For the text-containing cell, return its midpoint in [x, y] coordinate format. 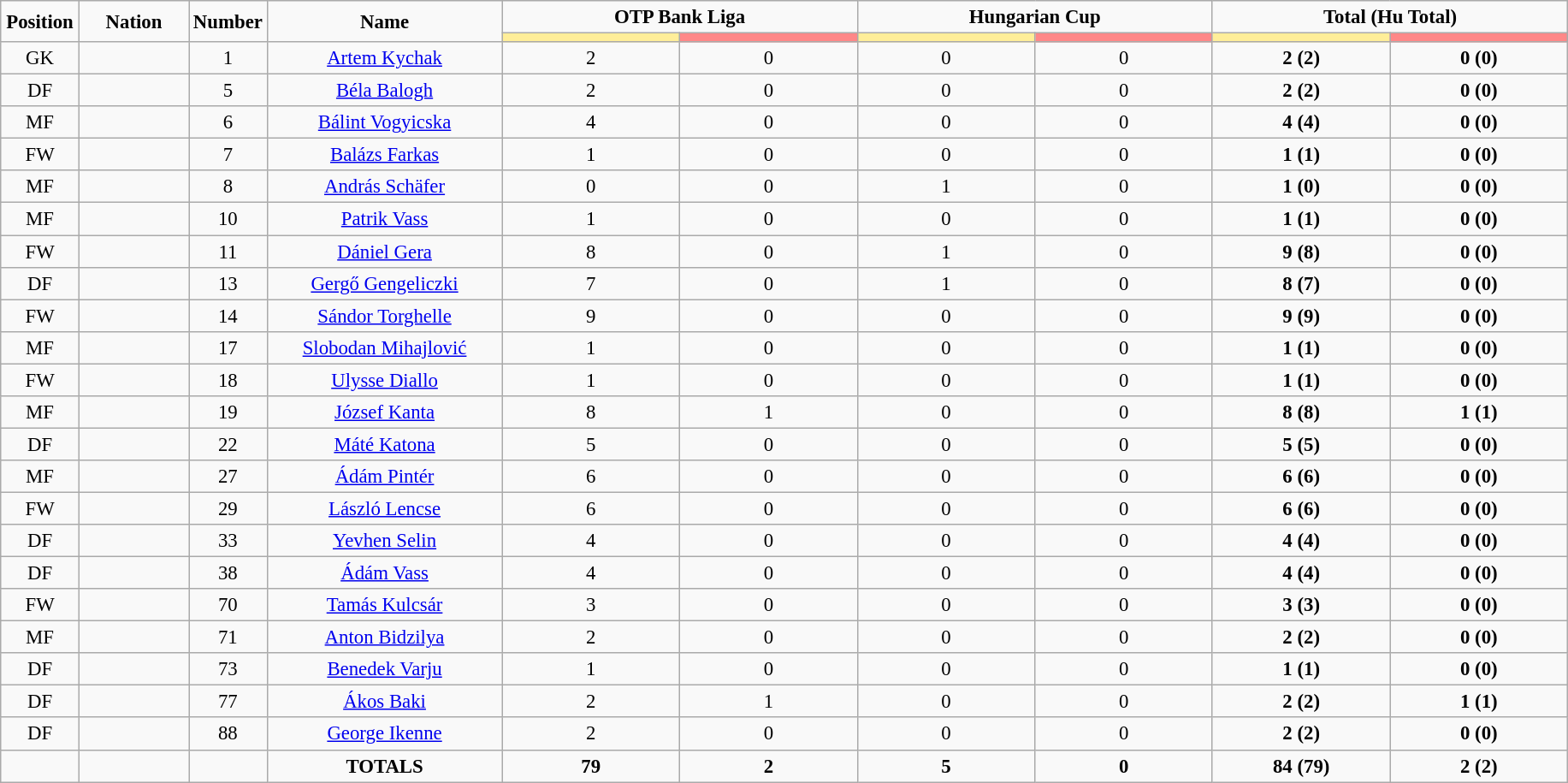
79 [591, 766]
13 [228, 283]
27 [228, 477]
3 [591, 605]
Sándor Torghelle [385, 316]
Nation [133, 21]
88 [228, 734]
9 [591, 316]
Dániel Gera [385, 252]
1 (0) [1301, 187]
József Kanta [385, 412]
Ákos Baki [385, 702]
Balázs Farkas [385, 155]
38 [228, 573]
11 [228, 252]
GK [40, 58]
73 [228, 669]
33 [228, 541]
Gergő Gengeliczki [385, 283]
14 [228, 316]
Yevhen Selin [385, 541]
Bálint Vogyicska [385, 122]
70 [228, 605]
Hungarian Cup [1035, 17]
Position [40, 21]
17 [228, 347]
Ádám Vass [385, 573]
77 [228, 702]
Máté Katona [385, 444]
Tamás Kulcsár [385, 605]
9 (9) [1301, 316]
Name [385, 21]
Béla Balogh [385, 91]
Ádám Pintér [385, 477]
22 [228, 444]
András Schäfer [385, 187]
László Lencse [385, 508]
George Ikenne [385, 734]
8 (8) [1301, 412]
Slobodan Mihajlović [385, 347]
9 (8) [1301, 252]
Benedek Varju [385, 669]
OTP Bank Liga [679, 17]
84 (79) [1301, 766]
Ulysse Diallo [385, 380]
Anton Bidzilya [385, 638]
Number [228, 21]
Patrik Vass [385, 219]
3 (3) [1301, 605]
18 [228, 380]
10 [228, 219]
29 [228, 508]
Artem Kychak [385, 58]
71 [228, 638]
8 (7) [1301, 283]
19 [228, 412]
5 (5) [1301, 444]
Total (Hu Total) [1389, 17]
TOTALS [385, 766]
